From the cell containing the given text, extract its center point as (x, y) coordinate. 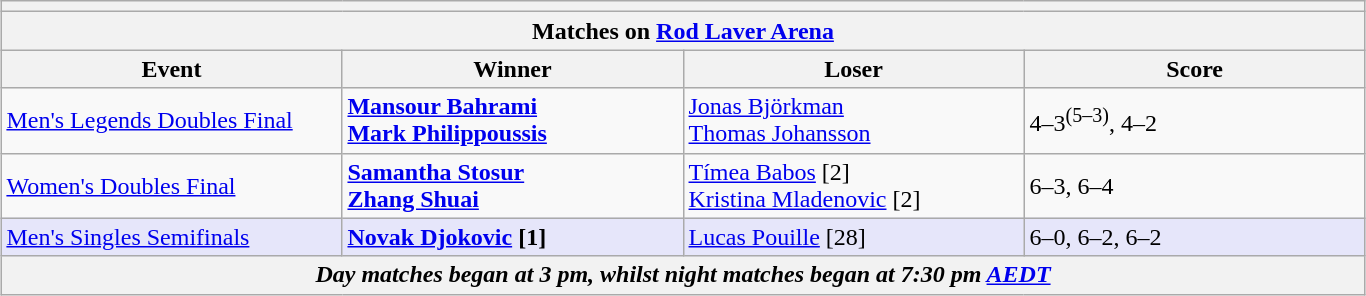
Men's Singles Semifinals (172, 237)
Samantha Stosur Zhang Shuai (512, 186)
Winner (512, 69)
Novak Djokovic [1] (512, 237)
4–3(5–3), 4–2 (1194, 120)
6–3, 6–4 (1194, 186)
Men's Legends Doubles Final (172, 120)
Day matches began at 3 pm, whilst night matches began at 7:30 pm AEDT (683, 275)
Jonas Björkman Thomas Johansson (854, 120)
Lucas Pouille [28] (854, 237)
Mansour Bahrami Mark Philippoussis (512, 120)
Loser (854, 69)
Tímea Babos [2] Kristina Mladenovic [2] (854, 186)
Score (1194, 69)
Event (172, 69)
Women's Doubles Final (172, 186)
6–0, 6–2, 6–2 (1194, 237)
Matches on Rod Laver Arena (683, 31)
